Scan for the cell matching the given text and deliver its (x, y) coordinate at center. 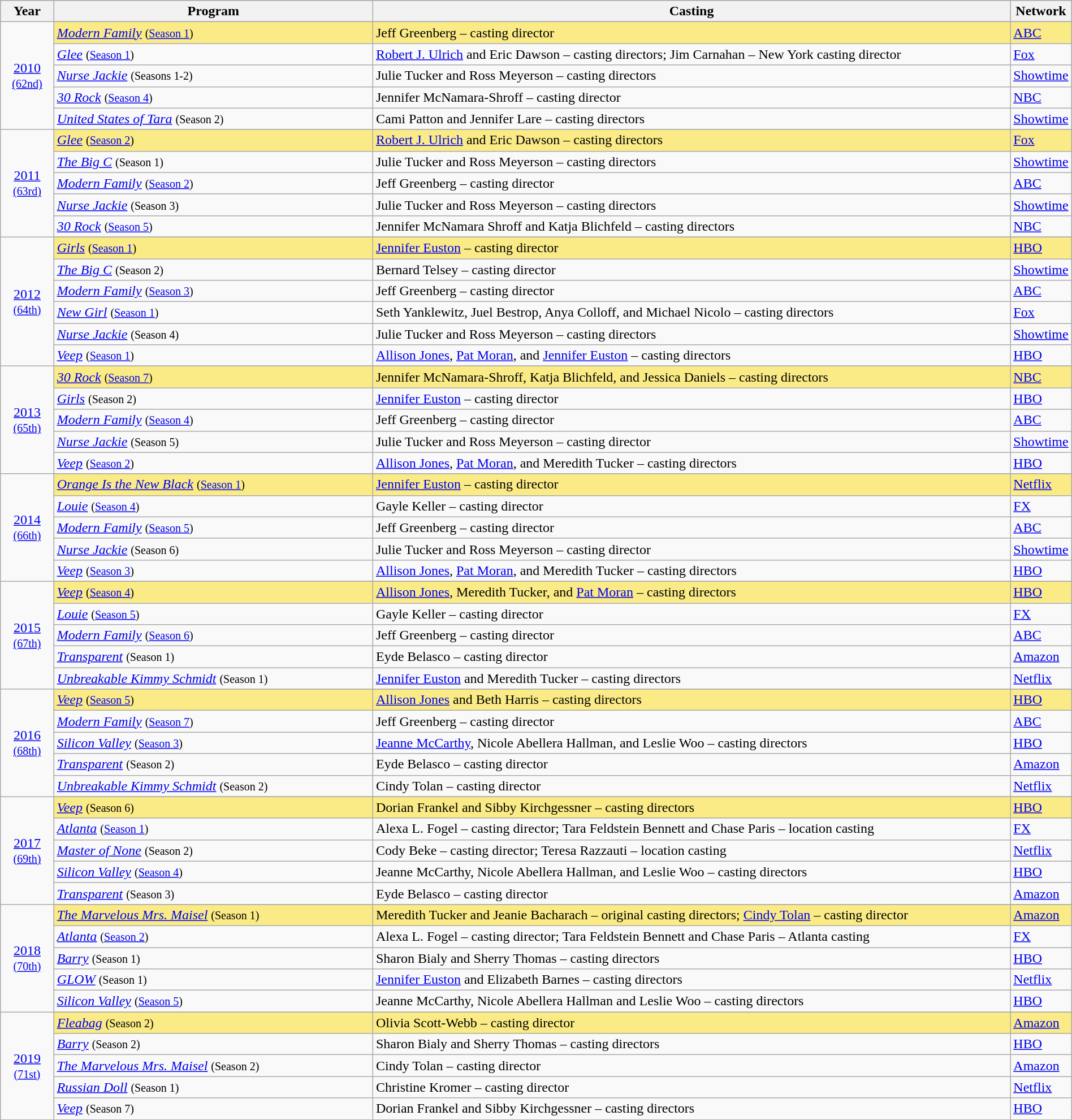
Casting (691, 11)
The Marvelous Mrs. Maisel (Season 1) (213, 915)
2019(71st) (27, 1066)
Modern Family (Season 6) (213, 635)
Glee (Season 2) (213, 140)
Jennifer McNamara Shroff and Katja Blichfeld – casting directors (691, 226)
Bernard Telsey – casting director (691, 270)
30 Rock (Season 4) (213, 97)
Veep (Season 7) (213, 1109)
Nurse Jackie (Season 3) (213, 205)
Modern Family (Season 1) (213, 33)
Unbreakable Kimmy Schmidt (Season 2) (213, 786)
Louie (Season 5) (213, 613)
Atlanta (Season 2) (213, 936)
Nurse Jackie (Season 6) (213, 549)
Master of None (Season 2) (213, 850)
Atlanta (Season 1) (213, 829)
Transparent (Season 2) (213, 764)
Allison Jones and Beth Harris – casting directors (691, 700)
GLOW (Season 1) (213, 980)
Silicon Valley (Season 4) (213, 872)
Jennifer McNamara-Shroff – casting director (691, 97)
2018(70th) (27, 958)
New Girl (Season 1) (213, 313)
Veep (Season 3) (213, 570)
2011(63rd) (27, 183)
Program (213, 11)
Year (27, 11)
Girls (Season 2) (213, 399)
Unbreakable Kimmy Schmidt (Season 1) (213, 678)
Glee (Season 1) (213, 54)
2017(69th) (27, 850)
Allison Jones, Meredith Tucker, and Pat Moran – casting directors (691, 592)
Veep (Season 6) (213, 807)
Barry (Season 2) (213, 1044)
Alexa L. Fogel – casting director; Tara Feldstein Bennett and Chase Paris – location casting (691, 829)
Nurse Jackie (Season 5) (213, 442)
Jennifer McNamara-Shroff, Katja Blichfeld, and Jessica Daniels – casting directors (691, 377)
Barry (Season 1) (213, 958)
Veep (Season 1) (213, 356)
Silicon Valley (Season 5) (213, 1001)
Cody Beke – casting director; Teresa Razzauti – location casting (691, 850)
Louie (Season 4) (213, 506)
2014(66th) (27, 527)
Modern Family (Season 5) (213, 527)
30 Rock (Season 7) (213, 377)
Transparent (Season 1) (213, 657)
Cami Patton and Jennifer Lare – casting directors (691, 119)
Modern Family (Season 4) (213, 420)
Modern Family (Season 3) (213, 291)
Nurse Jackie (Season 4) (213, 334)
Christine Kromer – casting director (691, 1087)
Modern Family (Season 2) (213, 183)
Silicon Valley (Season 3) (213, 743)
Veep (Season 4) (213, 592)
Meredith Tucker and Jeanie Bacharach – original casting directors; Cindy Tolan – casting director (691, 915)
Network (1041, 11)
United States of Tara (Season 2) (213, 119)
Veep (Season 2) (213, 463)
2010(62nd) (27, 76)
Olivia Scott-Webb – casting director (691, 1023)
2016(68th) (27, 743)
Fleabag (Season 2) (213, 1023)
The Big C (Season 2) (213, 270)
Allison Jones, Pat Moran, and Jennifer Euston – casting directors (691, 356)
Veep (Season 5) (213, 700)
Jennifer Euston and Meredith Tucker – casting directors (691, 678)
The Marvelous Mrs. Maisel (Season 2) (213, 1066)
30 Rock (Season 5) (213, 226)
Transparent (Season 3) (213, 893)
Robert J. Ulrich and Eric Dawson – casting directors (691, 140)
Seth Yanklewitz, Juel Bestrop, Anya Colloff, and Michael Nicolo – casting directors (691, 313)
Orange Is the New Black (Season 1) (213, 485)
Jennifer Euston and Elizabeth Barnes – casting directors (691, 980)
2015(67th) (27, 635)
Jeanne McCarthy, Nicole Abellera Hallman and Leslie Woo – casting directors (691, 1001)
Robert J. Ulrich and Eric Dawson – casting directors; Jim Carnahan – New York casting director (691, 54)
Nurse Jackie (Seasons 1-2) (213, 76)
Girls (Season 1) (213, 248)
The Big C (Season 1) (213, 162)
Alexa L. Fogel – casting director; Tara Feldstein Bennett and Chase Paris – Atlanta casting (691, 936)
Modern Family (Season 7) (213, 721)
2013(65th) (27, 420)
Russian Doll (Season 1) (213, 1087)
2012(64th) (27, 301)
